Return [x, y] of the center of cell containing provided text 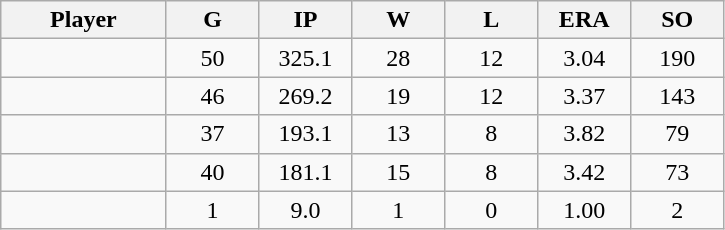
ERA [584, 20]
46 [212, 96]
2 [678, 210]
9.0 [306, 210]
15 [398, 172]
3.37 [584, 96]
37 [212, 134]
73 [678, 172]
143 [678, 96]
181.1 [306, 172]
0 [492, 210]
3.42 [584, 172]
28 [398, 58]
40 [212, 172]
190 [678, 58]
3.04 [584, 58]
269.2 [306, 96]
50 [212, 58]
Player [84, 20]
L [492, 20]
19 [398, 96]
79 [678, 134]
SO [678, 20]
325.1 [306, 58]
G [212, 20]
13 [398, 134]
IP [306, 20]
193.1 [306, 134]
1.00 [584, 210]
3.82 [584, 134]
W [398, 20]
